Find where the given text appears and provide that cell's center as [X, Y] coordinate. 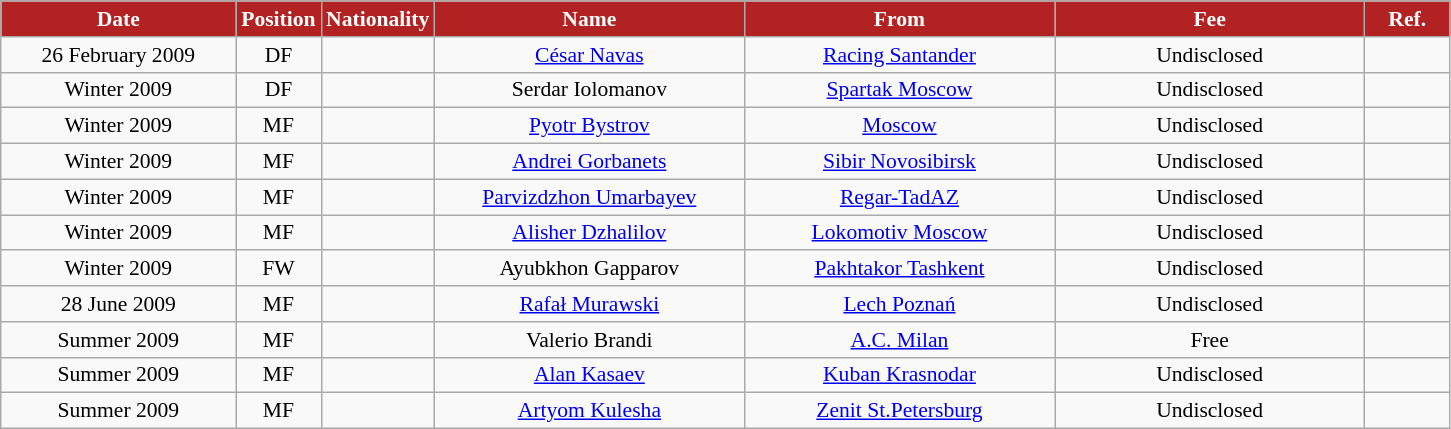
Serdar Iolomanov [589, 90]
Free [1210, 340]
A.C. Milan [899, 340]
César Navas [589, 55]
Pakhtakor Tashkent [899, 269]
From [899, 19]
Rafał Murawski [589, 304]
Zenit St.Petersburg [899, 411]
Nationality [378, 19]
Ayubkhon Gapparov [589, 269]
Regar-TadAZ [899, 197]
Artyom Kulesha [589, 411]
Fee [1210, 19]
Lokomotiv Moscow [899, 233]
Position [278, 19]
Kuban Krasnodar [899, 375]
Ref. [1408, 19]
Alisher Dzhalilov [589, 233]
FW [278, 269]
Racing Santander [899, 55]
Pyotr Bystrov [589, 126]
Parvizdzhon Umarbayev [589, 197]
Andrei Gorbanets [589, 162]
28 June 2009 [118, 304]
Alan Kasaev [589, 375]
Lech Poznań [899, 304]
26 February 2009 [118, 55]
Spartak Moscow [899, 90]
Date [118, 19]
Moscow [899, 126]
Valerio Brandi [589, 340]
Sibir Novosibirsk [899, 162]
Name [589, 19]
